Return [x, y] of the center of cell containing provided text 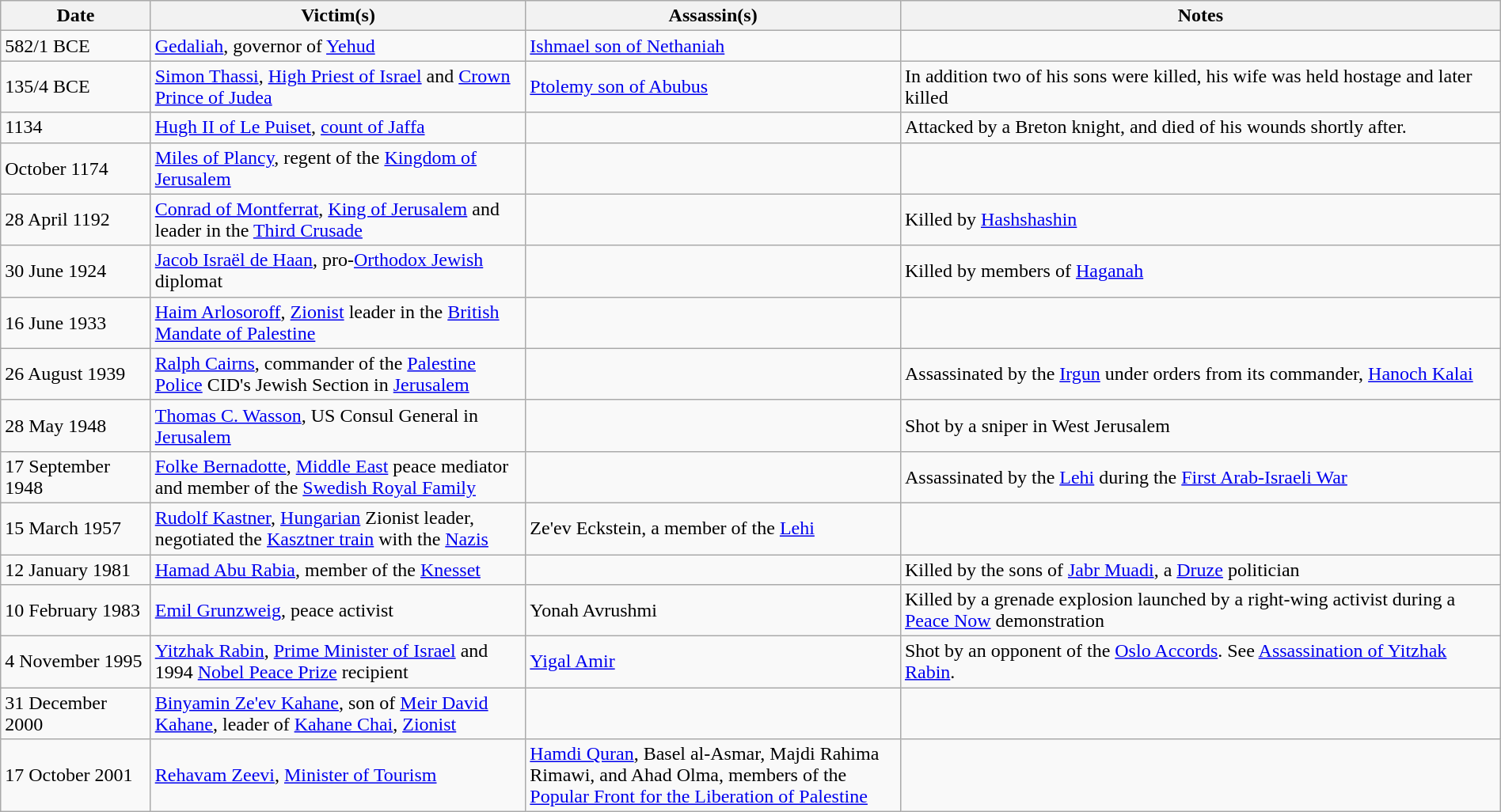
Rehavam Zeevi, Minister of Tourism [338, 776]
31 December 2000 [76, 714]
Jacob Israël de Haan, pro-Orthodox Jewish diplomat [338, 271]
Killed by Hashshashin [1200, 220]
Ze'ev Eckstein, a member of the Lehi [713, 529]
582/1 BCE [76, 46]
17 October 2001 [76, 776]
Rudolf Kastner, Hungarian Zionist leader, negotiated the Kasztner train with the Nazis [338, 529]
Yonah Avrushmi [713, 611]
Killed by the sons of Jabr Muadi, a Druze politician [1200, 569]
Hamdi Quran, Basel al-Asmar, Majdi Rahima Rimawi, and Ahad Olma, members of the Popular Front for the Liberation of Palestine [713, 776]
October 1174 [76, 168]
10 February 1983 [76, 611]
Victim(s) [338, 16]
4 November 1995 [76, 662]
28 May 1948 [76, 426]
Date [76, 16]
Gedaliah, governor of Yehud [338, 46]
1134 [76, 127]
Simon Thassi, High Priest of Israel and Crown Prince of Judea [338, 87]
30 June 1924 [76, 271]
Binyamin Ze'ev Kahane, son of Meir David Kahane, leader of Kahane Chai, Zionist [338, 714]
Yitzhak Rabin, Prime Minister of Israel and 1994 Nobel Peace Prize recipient [338, 662]
Killed by members of Haganah [1200, 271]
Attacked by a Breton knight, and died of his wounds shortly after. [1200, 127]
Folke Bernadotte, Middle East peace mediator and member of the Swedish Royal Family [338, 476]
Yigal Amir [713, 662]
17 September 1948 [76, 476]
Shot by a sniper in West Jerusalem [1200, 426]
12 January 1981 [76, 569]
Ishmael son of Nethaniah [713, 46]
135/4 BCE [76, 87]
Assassinated by the Irgun under orders from its commander, Hanoch Kalai [1200, 374]
16 June 1933 [76, 323]
Shot by an opponent of the Oslo Accords. See Assassination of Yitzhak Rabin. [1200, 662]
Notes [1200, 16]
Ptolemy son of Abubus [713, 87]
15 March 1957 [76, 529]
26 August 1939 [76, 374]
Thomas C. Wasson, US Consul General in Jerusalem [338, 426]
Miles of Plancy, regent of the Kingdom of Jerusalem [338, 168]
Emil Grunzweig, peace activist [338, 611]
28 April 1192 [76, 220]
Haim Arlosoroff, Zionist leader in the British Mandate of Palestine [338, 323]
Ralph Cairns, commander of the Palestine Police CID's Jewish Section in Jerusalem [338, 374]
Assassinated by the Lehi during the First Arab-Israeli War [1200, 476]
Conrad of Montferrat, King of Jerusalem and leader in the Third Crusade [338, 220]
Killed by a grenade explosion launched by a right-wing activist during a Peace Now demonstration [1200, 611]
In addition two of his sons were killed, his wife was held hostage and later killed [1200, 87]
Hamad Abu Rabia, member of the Knesset [338, 569]
Assassin(s) [713, 16]
Hugh II of Le Puiset, count of Jaffa [338, 127]
